Search for the cell housing the specified text and yield its [X, Y] center coordinate. 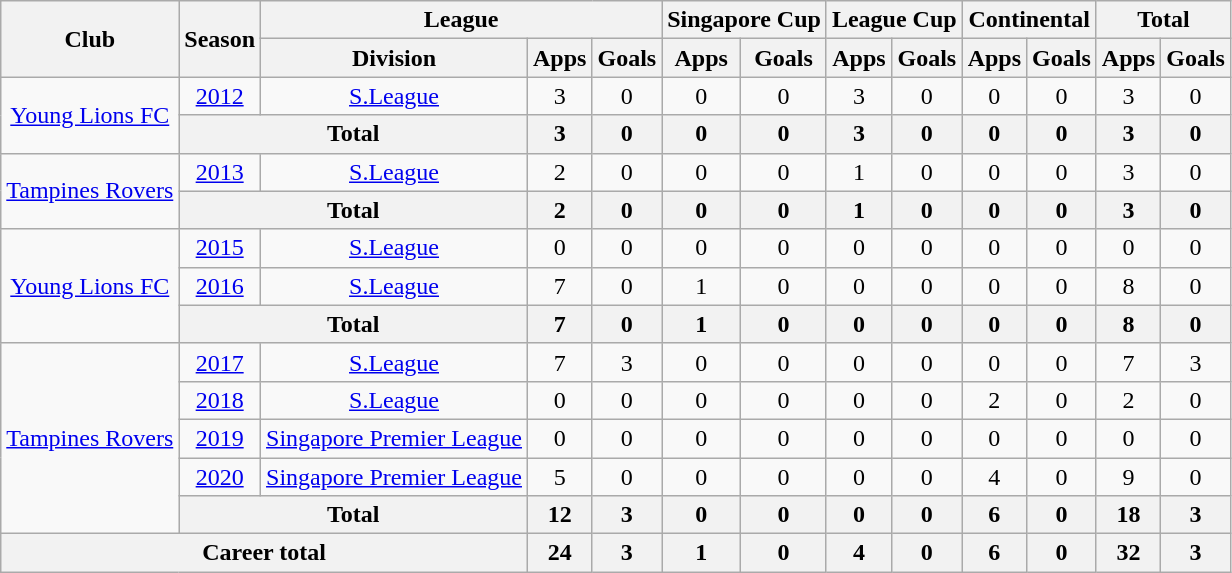
2017 [220, 362]
Continental [1029, 20]
2013 [220, 172]
2020 [220, 477]
2019 [220, 438]
Division [394, 58]
32 [1128, 553]
9 [1128, 477]
2015 [220, 248]
5 [560, 477]
League Cup [894, 20]
18 [1128, 515]
Career total [264, 553]
12 [560, 515]
League [462, 20]
2016 [220, 286]
Club [90, 39]
2018 [220, 400]
2012 [220, 96]
Singapore Cup [744, 20]
Season [220, 39]
24 [560, 553]
